Detect which cell encompasses the target text, then output its (x, y) center coordinate. 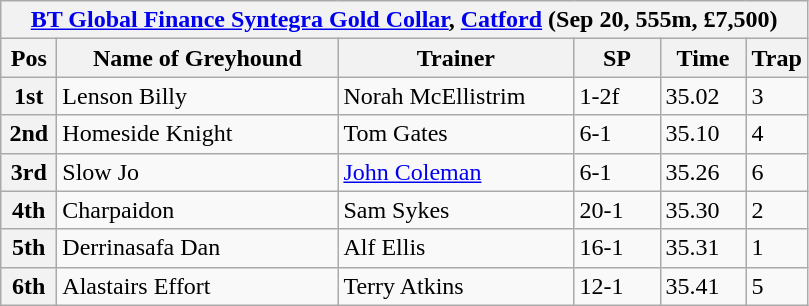
3rd (29, 172)
Trainer (456, 58)
Trap (776, 58)
Slow Jo (198, 172)
6 (776, 172)
Derrinasafa Dan (198, 248)
35.31 (703, 248)
Terry Atkins (456, 286)
Alastairs Effort (198, 286)
1 (776, 248)
20-1 (617, 210)
Homeside Knight (198, 134)
5th (29, 248)
Pos (29, 58)
4th (29, 210)
Charpaidon (198, 210)
Alf Ellis (456, 248)
12-1 (617, 286)
35.41 (703, 286)
John Coleman (456, 172)
Sam Sykes (456, 210)
35.30 (703, 210)
5 (776, 286)
Norah McEllistrim (456, 96)
Name of Greyhound (198, 58)
6th (29, 286)
Time (703, 58)
35.10 (703, 134)
2 (776, 210)
35.26 (703, 172)
SP (617, 58)
1-2f (617, 96)
Lenson Billy (198, 96)
1st (29, 96)
2nd (29, 134)
Tom Gates (456, 134)
16-1 (617, 248)
35.02 (703, 96)
3 (776, 96)
BT Global Finance Syntegra Gold Collar, Catford (Sep 20, 555m, £7,500) (404, 20)
4 (776, 134)
